Return the [x, y] coordinate for the center point of the cell that contains the specified text.  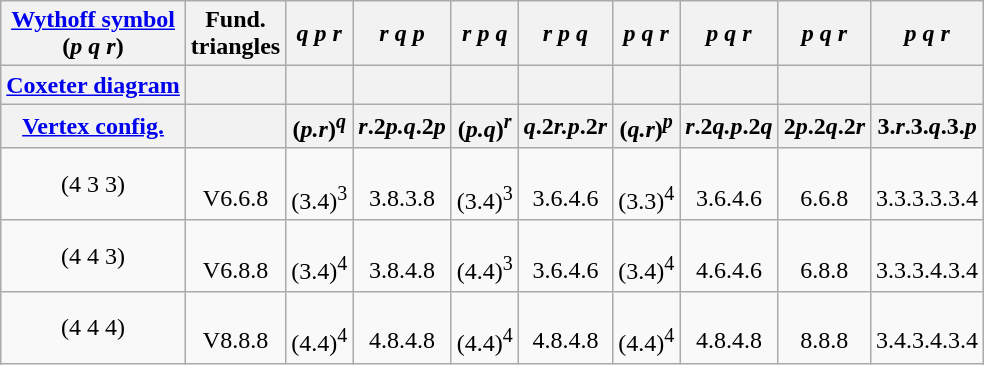
(4 4 4) [94, 328]
3.8.4.8 [402, 256]
3.8.3.8 [402, 184]
2p.2q.2r [824, 126]
4.6.4.6 [729, 256]
(4 3 3) [94, 184]
r q p [402, 34]
3.3.3.4.3.4 [928, 256]
Coxeter diagram [94, 85]
(4.4)3 [484, 256]
3.r.3.q.3.p [928, 126]
V6.8.8 [235, 256]
3.3.3.3.3.4 [928, 184]
(4 4 3) [94, 256]
(p.r)q [320, 126]
6.6.8 [824, 184]
V8.8.8 [235, 328]
q p r [320, 34]
Vertex config. [94, 126]
V6.6.8 [235, 184]
q.2r.p.2r [565, 126]
(3.3)4 [646, 184]
r.2p.q.2p [402, 126]
r.2q.p.2q [729, 126]
Wythoff symbol(p q r) [94, 34]
8.8.8 [824, 328]
(q.r)p [646, 126]
Fund.triangles [235, 34]
(p.q)r [484, 126]
6.8.8 [824, 256]
3.4.3.4.3.4 [928, 328]
